For the text-containing cell, return its midpoint in (X, Y) coordinate format. 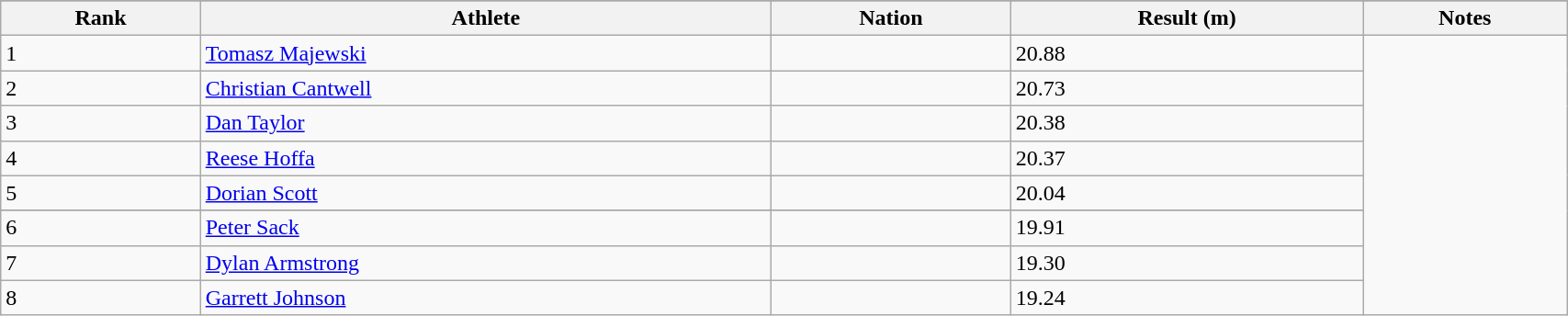
Garrett Johnson (485, 298)
1 (101, 53)
20.73 (1187, 88)
19.30 (1187, 263)
7 (101, 263)
Tomasz Majewski (485, 53)
19.24 (1187, 298)
Notes (1465, 18)
5 (101, 193)
Dylan Armstrong (485, 263)
19.91 (1187, 228)
Dorian Scott (485, 193)
20.37 (1187, 158)
Rank (101, 18)
Peter Sack (485, 228)
4 (101, 158)
Christian Cantwell (485, 88)
20.04 (1187, 193)
Dan Taylor (485, 123)
2 (101, 88)
Result (m) (1187, 18)
Reese Hoffa (485, 158)
20.88 (1187, 53)
8 (101, 298)
3 (101, 123)
Athlete (485, 18)
Nation (891, 18)
6 (101, 228)
20.38 (1187, 123)
